Pinpoint the cell where the given text exists, returning its [X, Y] midpoint coordinate. 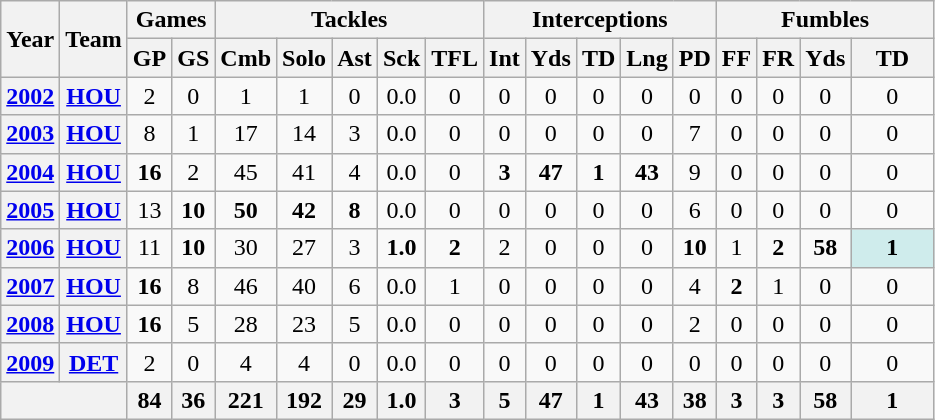
GP [149, 58]
Tackles [350, 20]
17 [246, 134]
FF [736, 58]
13 [149, 210]
Lng [647, 58]
Fumbles [825, 20]
FR [778, 58]
50 [246, 210]
46 [246, 286]
Year [30, 39]
28 [246, 324]
PD [694, 58]
TFL [455, 58]
2005 [30, 210]
2008 [30, 324]
Ast [355, 58]
30 [246, 248]
2004 [30, 172]
45 [246, 172]
42 [304, 210]
2009 [30, 362]
Sck [401, 58]
GS [194, 58]
7 [694, 134]
Team [94, 39]
2006 [30, 248]
Games [170, 20]
38 [694, 400]
41 [304, 172]
29 [355, 400]
192 [304, 400]
Solo [304, 58]
DET [94, 362]
11 [149, 248]
221 [246, 400]
Int [505, 58]
84 [149, 400]
27 [304, 248]
2002 [30, 96]
9 [694, 172]
Cmb [246, 58]
2007 [30, 286]
Interceptions [600, 20]
23 [304, 324]
14 [304, 134]
2003 [30, 134]
40 [304, 286]
36 [194, 400]
